Capture the cell that displays the provided text and extract its (x, y) central coordinate. 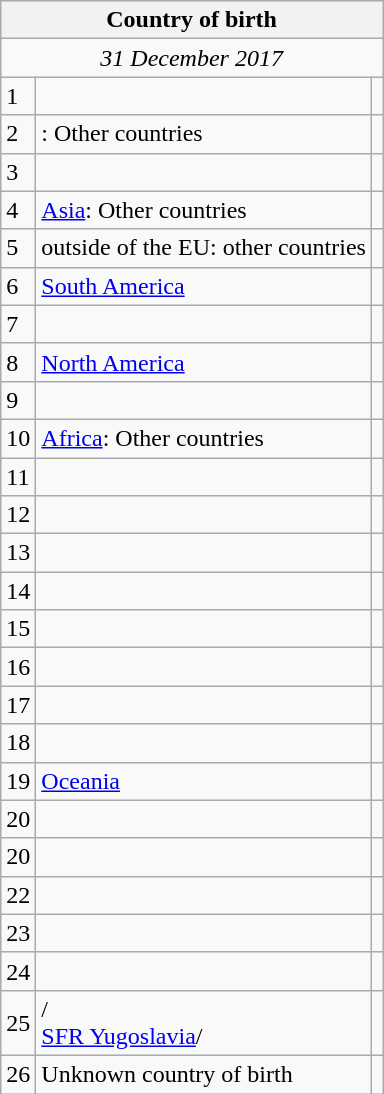
18 (18, 743)
/SFR Yugoslavia/ (204, 1022)
10 (18, 438)
31 December 2017 (192, 58)
9 (18, 400)
22 (18, 895)
23 (18, 933)
Country of birth (192, 20)
15 (18, 629)
24 (18, 971)
11 (18, 477)
16 (18, 667)
3 (18, 172)
26 (18, 1074)
7 (18, 324)
South America (204, 286)
19 (18, 781)
12 (18, 515)
: Other countries (204, 134)
6 (18, 286)
8 (18, 362)
Unknown country of birth (204, 1074)
Asia: Other countries (204, 210)
North America (204, 362)
2 (18, 134)
4 (18, 210)
25 (18, 1022)
5 (18, 248)
13 (18, 553)
outside of the EU: other countries (204, 248)
17 (18, 705)
Africa: Other countries (204, 438)
1 (18, 96)
14 (18, 591)
Oceania (204, 781)
